Capture the cell that displays the provided text and extract its [X, Y] central coordinate. 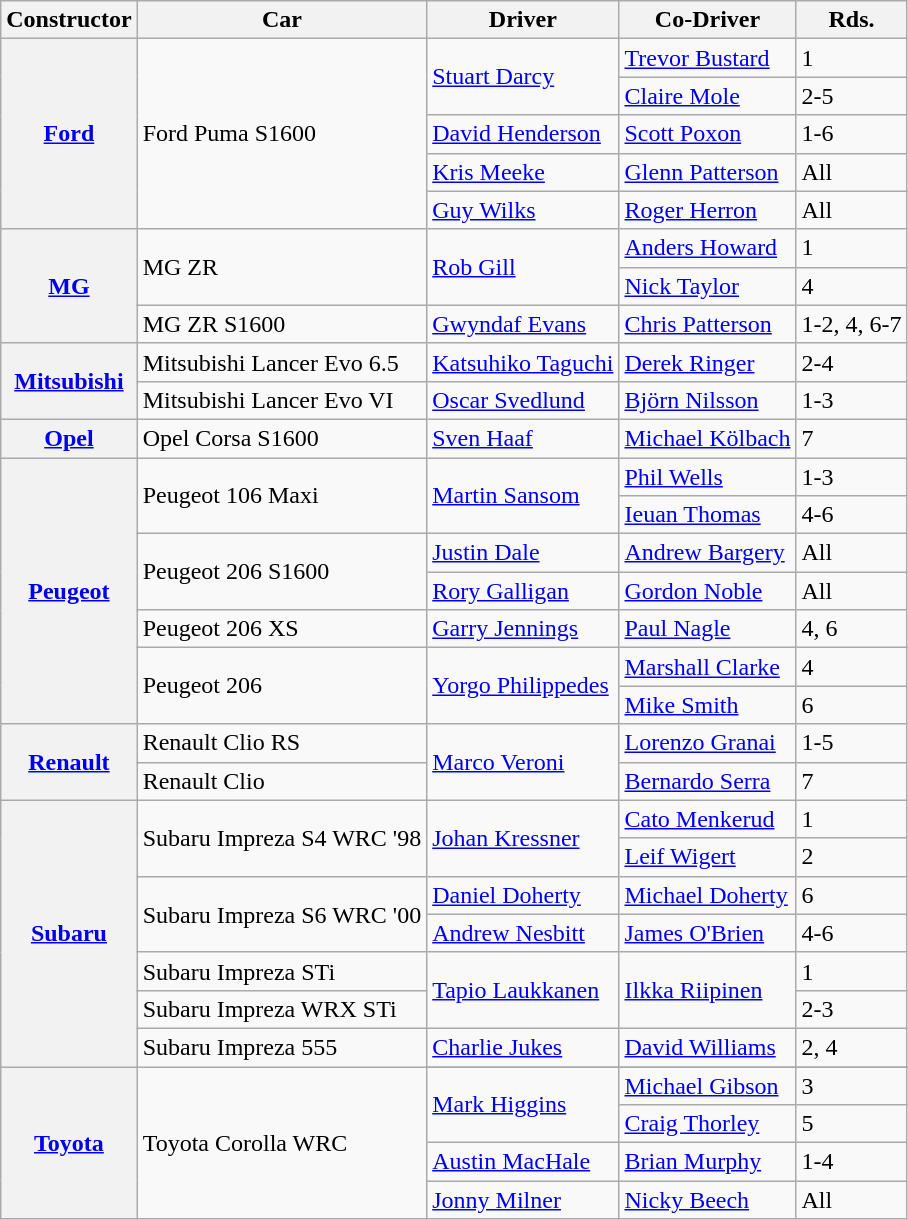
Stuart Darcy [523, 77]
MG ZR S1600 [282, 324]
Mark Higgins [523, 1104]
Austin MacHale [523, 1162]
Craig Thorley [708, 1124]
Trevor Bustard [708, 58]
Constructor [69, 20]
MG [69, 286]
Scott Poxon [708, 134]
Toyota Corolla WRC [282, 1142]
4, 6 [852, 629]
Peugeot 206 S1600 [282, 572]
Opel [69, 438]
Rory Galligan [523, 591]
2-4 [852, 362]
Brian Murphy [708, 1162]
Peugeot [69, 591]
Mitsubishi [69, 381]
Kris Meeke [523, 172]
Opel Corsa S1600 [282, 438]
Subaru Impreza S4 WRC '98 [282, 838]
Car [282, 20]
Nicky Beech [708, 1200]
Tapio Laukkanen [523, 990]
Glenn Patterson [708, 172]
David Williams [708, 1047]
2, 4 [852, 1047]
Michael Kölbach [708, 438]
Andrew Nesbitt [523, 933]
Peugeot 106 Maxi [282, 496]
Andrew Bargery [708, 553]
Justin Dale [523, 553]
2-3 [852, 1009]
Peugeot 206 [282, 686]
Co-Driver [708, 20]
Phil Wells [708, 477]
David Henderson [523, 134]
1-4 [852, 1162]
Katsuhiko Taguchi [523, 362]
Subaru Impreza STi [282, 971]
Toyota [69, 1142]
Gordon Noble [708, 591]
Renault Clio [282, 781]
Mitsubishi Lancer Evo VI [282, 400]
Driver [523, 20]
2-5 [852, 96]
Marshall Clarke [708, 667]
Rds. [852, 20]
Mike Smith [708, 705]
Björn Nilsson [708, 400]
Ford [69, 134]
Leif Wigert [708, 857]
Cato Menkerud [708, 819]
Subaru Impreza WRX STi [282, 1009]
Bernardo Serra [708, 781]
Ford Puma S1600 [282, 134]
Johan Kressner [523, 838]
Subaru Impreza 555 [282, 1047]
Peugeot 206 XS [282, 629]
Ilkka Riipinen [708, 990]
Garry Jennings [523, 629]
Subaru [69, 933]
2 [852, 857]
James O'Brien [708, 933]
Martin Sansom [523, 496]
Nick Taylor [708, 286]
Anders Howard [708, 248]
Derek Ringer [708, 362]
Roger Herron [708, 210]
5 [852, 1124]
Gwyndaf Evans [523, 324]
Guy Wilks [523, 210]
Michael Gibson [708, 1085]
1-6 [852, 134]
Claire Mole [708, 96]
Renault Clio RS [282, 743]
3 [852, 1085]
Mitsubishi Lancer Evo 6.5 [282, 362]
Ieuan Thomas [708, 515]
Lorenzo Granai [708, 743]
Marco Veroni [523, 762]
Rob Gill [523, 267]
Sven Haaf [523, 438]
Michael Doherty [708, 895]
Jonny Milner [523, 1200]
1-2, 4, 6-7 [852, 324]
Chris Patterson [708, 324]
Renault [69, 762]
Yorgo Philippedes [523, 686]
Subaru Impreza S6 WRC '00 [282, 914]
MG ZR [282, 267]
Paul Nagle [708, 629]
Daniel Doherty [523, 895]
Oscar Svedlund [523, 400]
1-5 [852, 743]
Charlie Jukes [523, 1047]
